Pinpoint the cell where the given text exists, returning its (x, y) midpoint coordinate. 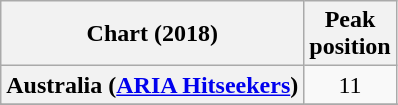
Peak position (350, 34)
11 (350, 85)
Chart (2018) (152, 34)
Australia (ARIA Hitseekers) (152, 85)
